For the text-containing cell, return its midpoint in [x, y] coordinate format. 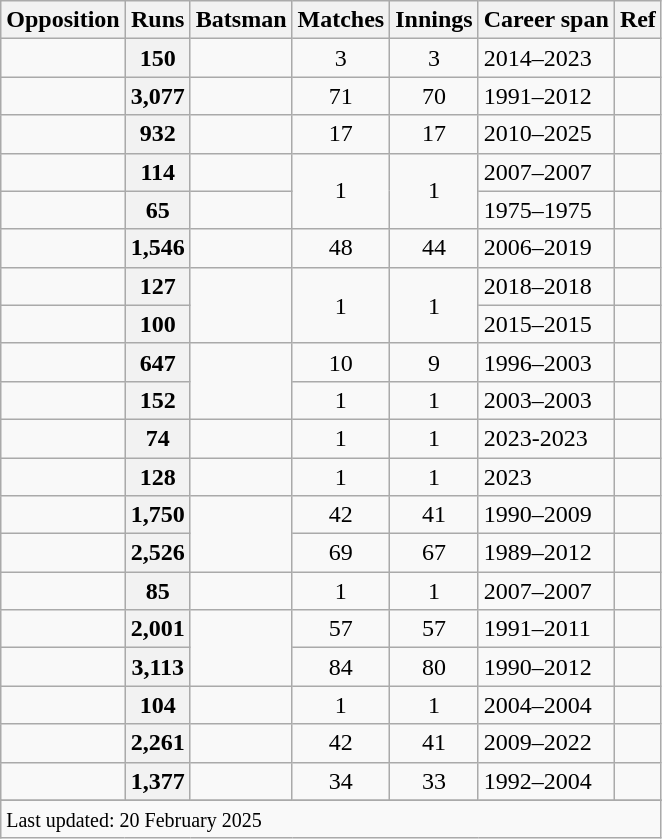
1990–2012 [546, 667]
2006–2019 [546, 248]
2010–2025 [546, 134]
70 [434, 96]
128 [158, 477]
80 [434, 667]
2,261 [158, 743]
3,077 [158, 96]
Ref [638, 20]
2015–2015 [546, 324]
10 [341, 362]
1975–1975 [546, 210]
Opposition [63, 20]
100 [158, 324]
1,377 [158, 781]
44 [434, 248]
1990–2009 [546, 515]
2003–2003 [546, 400]
67 [434, 553]
2014–2023 [546, 58]
2018–2018 [546, 286]
114 [158, 172]
2009–2022 [546, 743]
Matches [341, 20]
33 [434, 781]
1,546 [158, 248]
9 [434, 362]
Career span [546, 20]
74 [158, 438]
1991–2012 [546, 96]
1989–2012 [546, 553]
1992–2004 [546, 781]
2023 [546, 477]
69 [341, 553]
71 [341, 96]
Batsman [241, 20]
84 [341, 667]
1991–2011 [546, 629]
34 [341, 781]
104 [158, 705]
127 [158, 286]
150 [158, 58]
85 [158, 591]
Innings [434, 20]
1,750 [158, 515]
Last updated: 20 February 2025 [332, 819]
48 [341, 248]
3,113 [158, 667]
2023-2023 [546, 438]
2,001 [158, 629]
647 [158, 362]
152 [158, 400]
1996–2003 [546, 362]
2004–2004 [546, 705]
2,526 [158, 553]
932 [158, 134]
65 [158, 210]
Runs [158, 20]
